Search for the cell housing the specified text and yield its (x, y) center coordinate. 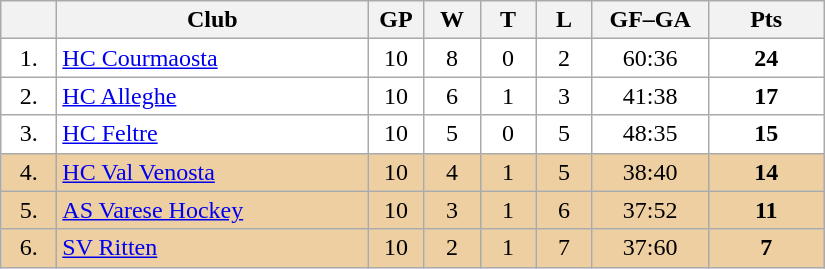
5. (29, 210)
6. (29, 248)
14 (766, 172)
HC Feltre (212, 134)
1. (29, 58)
17 (766, 96)
11 (766, 210)
W (452, 20)
24 (766, 58)
4 (452, 172)
AS Varese Hockey (212, 210)
37:52 (650, 210)
15 (766, 134)
HC Courmaosta (212, 58)
38:40 (650, 172)
37:60 (650, 248)
L (564, 20)
SV Ritten (212, 248)
HC Alleghe (212, 96)
3. (29, 134)
60:36 (650, 58)
T (508, 20)
2. (29, 96)
8 (452, 58)
Club (212, 20)
Pts (766, 20)
41:38 (650, 96)
GF–GA (650, 20)
4. (29, 172)
48:35 (650, 134)
HC Val Venosta (212, 172)
GP (396, 20)
